Locate the cell with the specified text and output its [X, Y] center coordinate. 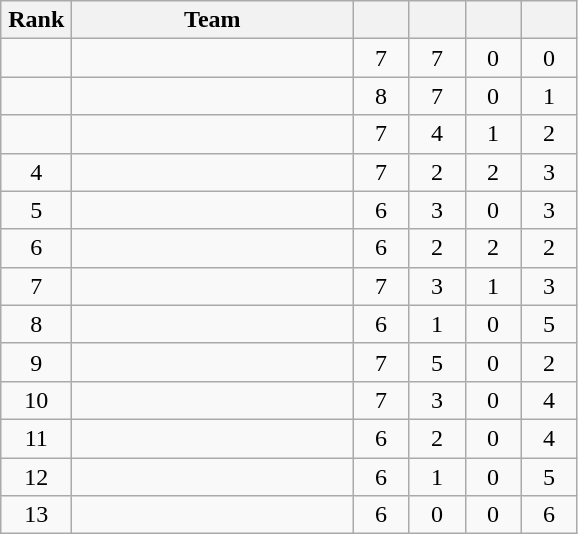
9 [36, 362]
Rank [36, 20]
13 [36, 515]
11 [36, 438]
10 [36, 400]
12 [36, 477]
Team [212, 20]
